From the cell containing the given text, extract its center point as [x, y] coordinate. 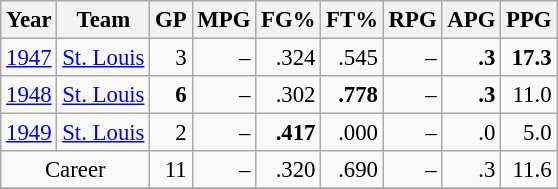
5.0 [529, 133]
1947 [29, 58]
GP [171, 20]
RPG [412, 20]
Team [104, 20]
17.3 [529, 58]
1948 [29, 95]
3 [171, 58]
.302 [288, 95]
.000 [352, 133]
PPG [529, 20]
2 [171, 133]
Year [29, 20]
11 [171, 170]
.324 [288, 58]
.778 [352, 95]
.417 [288, 133]
.545 [352, 58]
APG [472, 20]
1949 [29, 133]
.690 [352, 170]
MPG [224, 20]
6 [171, 95]
FT% [352, 20]
11.0 [529, 95]
.0 [472, 133]
11.6 [529, 170]
Career [76, 170]
FG% [288, 20]
.320 [288, 170]
